Pinpoint the cell where the given text exists, returning its [X, Y] midpoint coordinate. 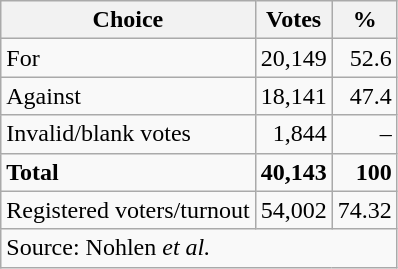
Source: Nohlen et al. [199, 248]
40,143 [294, 172]
Against [128, 96]
– [364, 134]
Choice [128, 20]
Invalid/blank votes [128, 134]
18,141 [294, 96]
100 [364, 172]
52.6 [364, 58]
20,149 [294, 58]
Total [128, 172]
1,844 [294, 134]
54,002 [294, 210]
Votes [294, 20]
% [364, 20]
For [128, 58]
74.32 [364, 210]
47.4 [364, 96]
Registered voters/turnout [128, 210]
